Capture the cell that displays the provided text and extract its [X, Y] central coordinate. 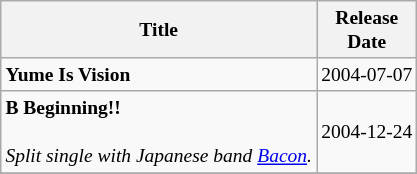
Release Date [367, 30]
Title [159, 30]
B Beginning!!Split single with Japanese band Bacon. [159, 132]
2004-07-07 [367, 74]
2004-12-24 [367, 132]
Yume Is Vision [159, 74]
